Extract the (x, y) coordinate from the center of the cell holding the provided text.  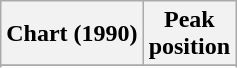
Peakposition (189, 34)
Chart (1990) (72, 34)
